Output the (X, Y) coordinate of the center of the cell containing the given text.  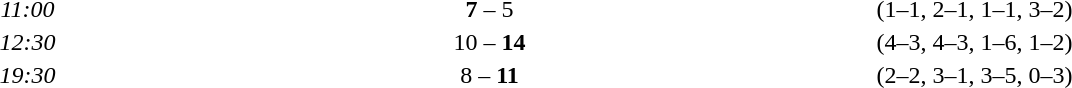
10 – 14 (490, 42)
